Provide the (x, y) coordinate of the cell's center where the given text is located.  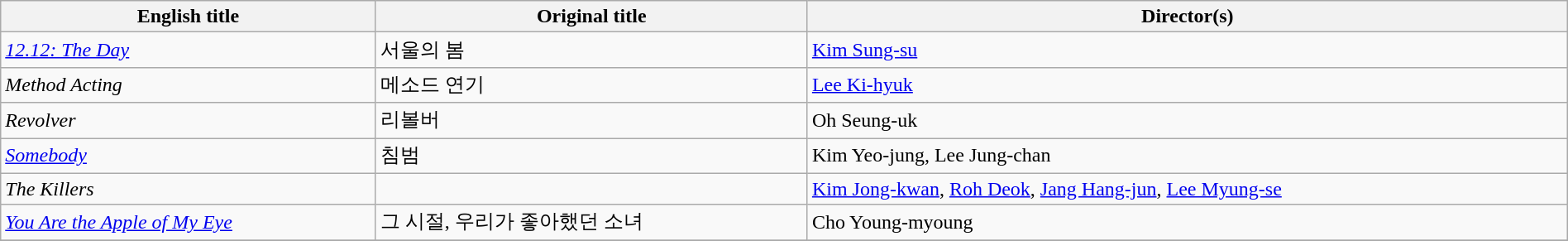
Method Acting (189, 84)
Lee Ki-hyuk (1188, 84)
그 시절, 우리가 좋아했던 소녀 (591, 222)
Kim Yeo-jung, Lee Jung-chan (1188, 156)
Cho Young-myoung (1188, 222)
Director(s) (1188, 17)
리볼버 (591, 121)
English title (189, 17)
Original title (591, 17)
메소드 연기 (591, 84)
You Are the Apple of My Eye (189, 222)
Oh Seung-uk (1188, 121)
서울의 봄 (591, 50)
Kim Sung-su (1188, 50)
침범 (591, 156)
Somebody (189, 156)
Kim Jong-kwan, Roh Deok, Jang Hang-jun, Lee Myung-se (1188, 189)
The Killers (189, 189)
12.12: The Day (189, 50)
Revolver (189, 121)
